Pinpoint the cell where the given text exists, returning its [X, Y] midpoint coordinate. 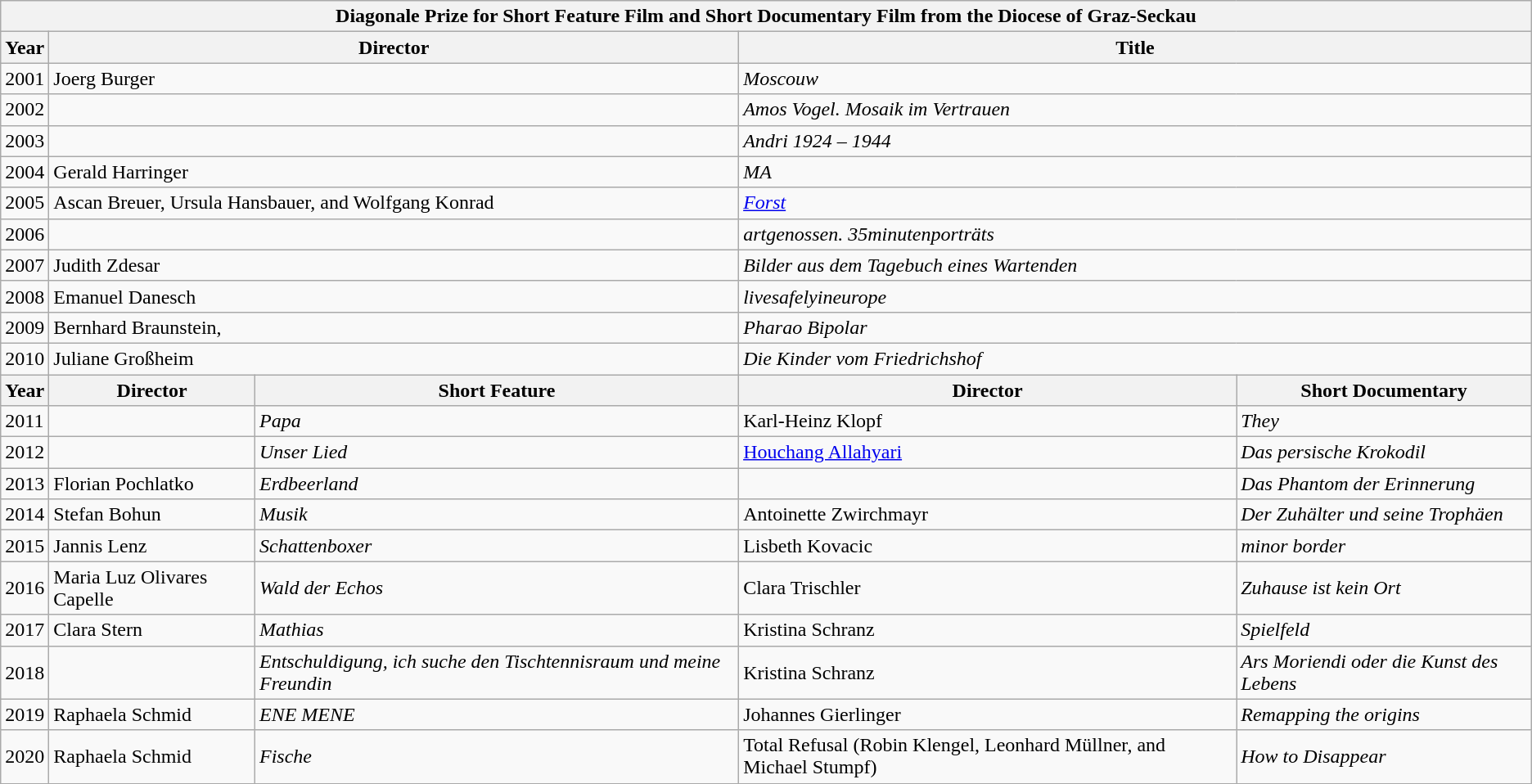
Remapping the origins [1385, 714]
Clara Stern [152, 630]
minor border [1385, 546]
Florian Pochlatko [152, 484]
Mathias [496, 630]
Die Kinder vom Friedrichshof [1136, 358]
Judith Zdesar [394, 265]
Unser Lied [496, 453]
Spielfeld [1385, 630]
2014 [25, 515]
Fische [496, 756]
Diagonale Prize for Short Feature Film and Short Documentary Film from the Diocese of Graz-Seckau [766, 16]
2019 [25, 714]
Clara Trischler [988, 588]
Title [1136, 47]
Gerald Harringer [394, 172]
Moscouw [1136, 79]
Total Refusal (Robin Klengel, Leonhard Müllner, and Michael Stumpf) [988, 756]
Entschuldigung, ich suche den Tischtennisraum und meine Freundin [496, 673]
Johannes Gierlinger [988, 714]
2001 [25, 79]
Das persische Krokodil [1385, 453]
2007 [25, 265]
Schattenboxer [496, 546]
Pharao Bipolar [1136, 327]
2006 [25, 234]
2009 [25, 327]
2004 [25, 172]
Juliane Großheim [394, 358]
They [1385, 421]
Joerg Burger [394, 79]
Maria Luz Olivares Capelle [152, 588]
2008 [25, 296]
MA [1136, 172]
2016 [25, 588]
Musik [496, 515]
Erdbeerland [496, 484]
ENE MENE [496, 714]
Der Zuhälter und seine Trophäen [1385, 515]
Antoinette Zwirchmayr [988, 515]
livesafelyineurope [1136, 296]
How to Disappear [1385, 756]
Bernhard Braunstein, [394, 327]
Stefan Bohun [152, 515]
2020 [25, 756]
Wald der Echos [496, 588]
2005 [25, 203]
Andri 1924 – 1944 [1136, 141]
Ascan Breuer, Ursula Hansbauer, and Wolfgang Konrad [394, 203]
Zuhause ist kein Ort [1385, 588]
Bilder aus dem Tagebuch eines Wartenden [1136, 265]
2013 [25, 484]
Emanuel Danesch [394, 296]
Papa [496, 421]
Karl-Heinz Klopf [988, 421]
2017 [25, 630]
Short Feature [496, 390]
Amos Vogel. Mosaik im Vertrauen [1136, 110]
artgenossen. 35minutenporträts [1136, 234]
Das Phantom der Erinnerung [1385, 484]
2018 [25, 673]
Ars Moriendi oder die Kunst des Lebens [1385, 673]
Lisbeth Kovacic [988, 546]
Forst [1136, 203]
Houchang Allahyari [988, 453]
2015 [25, 546]
2010 [25, 358]
2003 [25, 141]
2011 [25, 421]
Jannis Lenz [152, 546]
Short Documentary [1385, 390]
2002 [25, 110]
2012 [25, 453]
